Extract the (x, y) coordinate from the center of the cell holding the provided text.  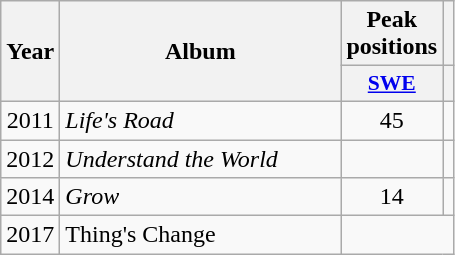
14 (392, 197)
45 (392, 120)
Thing's Change (200, 235)
SWE (392, 84)
Grow (200, 197)
2012 (30, 159)
2014 (30, 197)
Life's Road (200, 120)
Album (200, 52)
2011 (30, 120)
2017 (30, 235)
Year (30, 52)
Peak positions (392, 34)
Understand the World (200, 159)
